Determine the (x, y) coordinate at the center of the cell enclosing the given text.  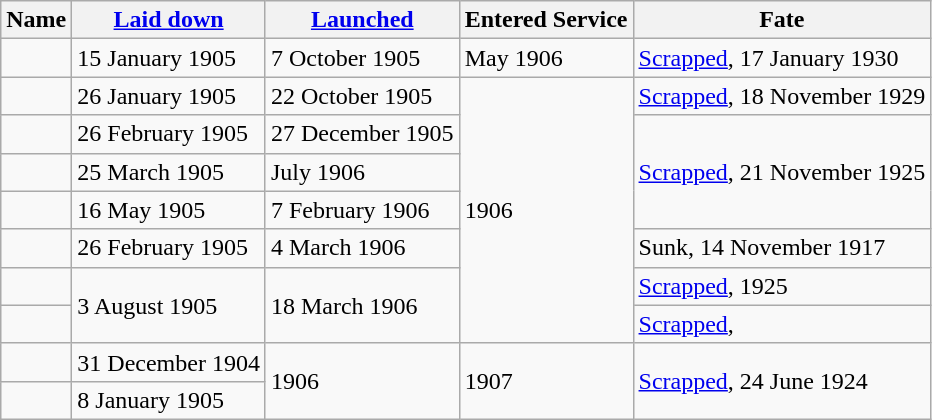
3 August 1905 (169, 305)
7 February 1906 (362, 210)
Fate (782, 20)
Scrapped, 24 June 1924 (782, 381)
15 January 1905 (169, 58)
16 May 1905 (169, 210)
27 December 1905 (362, 134)
25 March 1905 (169, 172)
Name (36, 20)
Entered Service (546, 20)
Launched (362, 20)
8 January 1905 (169, 400)
Scrapped, 18 November 1929 (782, 96)
26 January 1905 (169, 96)
7 October 1905 (362, 58)
May 1906 (546, 58)
1907 (546, 381)
Scrapped, 1925 (782, 286)
July 1906 (362, 172)
Scrapped, 17 January 1930 (782, 58)
Scrapped, 21 November 1925 (782, 172)
4 March 1906 (362, 248)
22 October 1905 (362, 96)
Laid down (169, 20)
Sunk, 14 November 1917 (782, 248)
18 March 1906 (362, 305)
Scrapped, (782, 324)
31 December 1904 (169, 362)
